Capture the cell that displays the provided text and extract its [x, y] central coordinate. 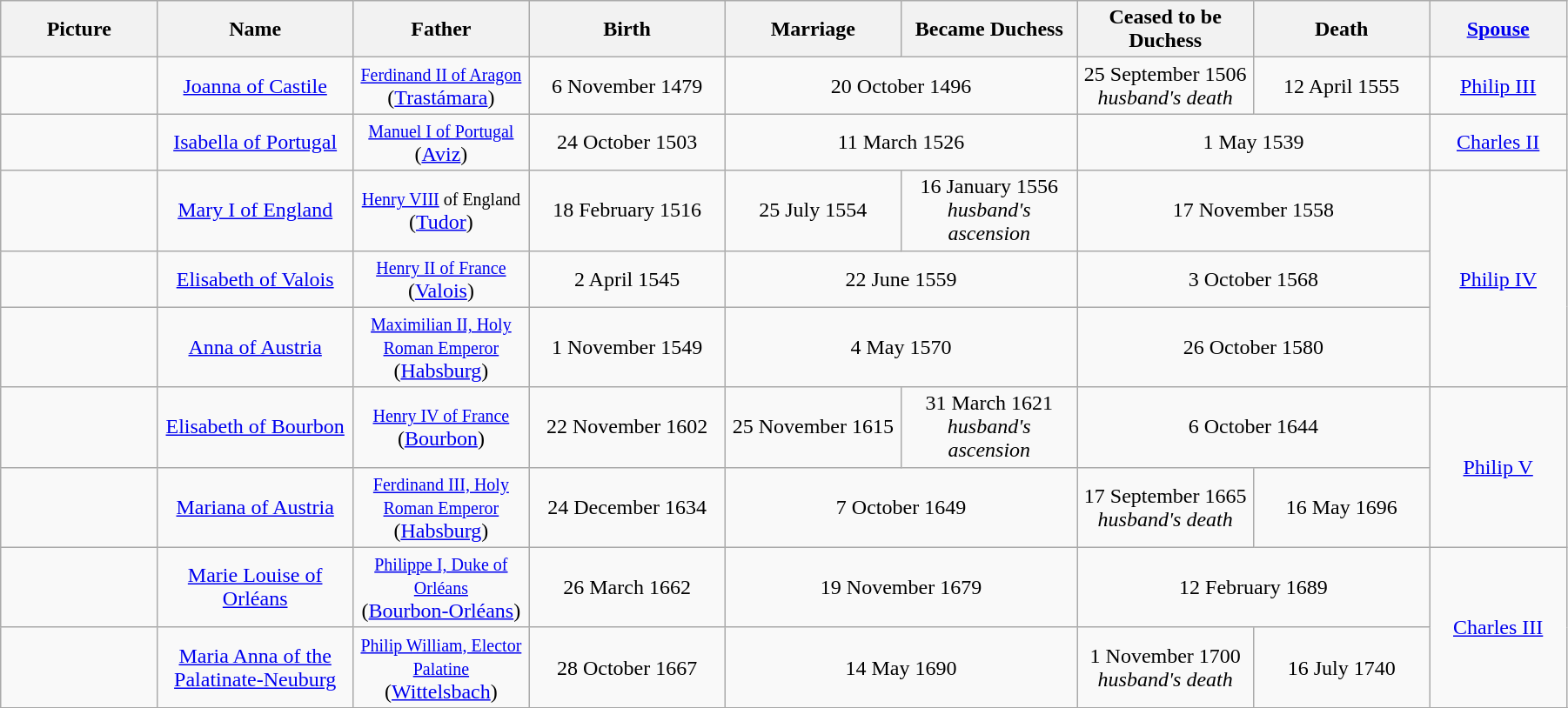
6 November 1479 [627, 85]
25 July 1554 [813, 210]
22 November 1602 [627, 427]
Marriage [813, 30]
18 February 1516 [627, 210]
Charles III [1498, 627]
Father [441, 30]
3 October 1568 [1253, 278]
Name [256, 30]
Henry VIII of England(Tudor) [441, 210]
20 October 1496 [901, 85]
Philip IV [1498, 278]
16 May 1696 [1341, 507]
Maximilian II, Holy Roman Emperor(Habsburg) [441, 347]
17 November 1558 [1253, 210]
Philip William, Elector Palatine(Wittelsbach) [441, 667]
Spouse [1498, 30]
Anna of Austria [256, 347]
31 March 1621husband's ascension [989, 427]
22 June 1559 [901, 278]
Mary I of England [256, 210]
4 May 1570 [901, 347]
Philippe I, Duke of Orléans(Bourbon-Orléans) [441, 587]
Marie Louise of Orléans [256, 587]
Elisabeth of Bourbon [256, 427]
19 November 1679 [901, 587]
26 October 1580 [1253, 347]
16 January 1556husband's ascension [989, 210]
11 March 1526 [901, 143]
28 October 1667 [627, 667]
6 October 1644 [1253, 427]
Elisabeth of Valois [256, 278]
Became Duchess [989, 30]
Death [1341, 30]
2 April 1545 [627, 278]
26 March 1662 [627, 587]
25 November 1615 [813, 427]
Ferdinand II of Aragon(Trastámara) [441, 85]
Joanna of Castile [256, 85]
Henry II of France(Valois) [441, 278]
12 April 1555 [1341, 85]
Picture [79, 30]
25 September 1506husband's death [1165, 85]
24 December 1634 [627, 507]
Philip V [1498, 467]
Philip III [1498, 85]
Mariana of Austria [256, 507]
1 May 1539 [1253, 143]
24 October 1503 [627, 143]
Henry IV of France(Bourbon) [441, 427]
Ferdinand III, Holy Roman Emperor(Habsburg) [441, 507]
1 November 1549 [627, 347]
16 July 1740 [1341, 667]
Isabella of Portugal [256, 143]
14 May 1690 [901, 667]
Ceased to be Duchess [1165, 30]
Maria Anna of the Palatinate-Neuburg [256, 667]
Charles II [1498, 143]
1 November 1700husband's death [1165, 667]
Birth [627, 30]
Manuel I of Portugal(Aviz) [441, 143]
12 February 1689 [1253, 587]
7 October 1649 [901, 507]
17 September 1665husband's death [1165, 507]
